Return (X, Y) of the center of cell containing provided text 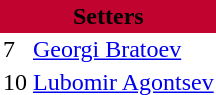
7 (15, 50)
